Capture the cell that displays the provided text and extract its (X, Y) central coordinate. 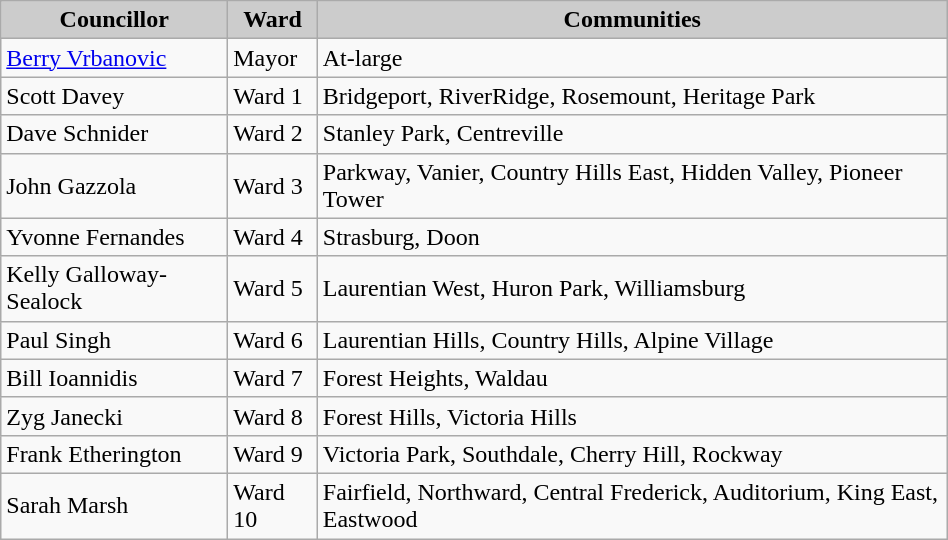
Kelly Galloway-Sealock (114, 288)
Ward 10 (273, 506)
Ward 3 (273, 186)
Strasburg, Doon (632, 237)
Bridgeport, RiverRidge, Rosemount, Heritage Park (632, 96)
Ward 5 (273, 288)
Ward 9 (273, 454)
Councillor (114, 20)
Stanley Park, Centreville (632, 134)
Ward 4 (273, 237)
Fairfield, Northward, Central Frederick, Auditorium, King East, Eastwood (632, 506)
Communities (632, 20)
Ward 6 (273, 340)
Ward 8 (273, 416)
Sarah Marsh (114, 506)
Laurentian Hills, Country Hills, Alpine Village (632, 340)
Mayor (273, 58)
Ward 7 (273, 378)
Forest Hills, Victoria Hills (632, 416)
Laurentian West, Huron Park, Williamsburg (632, 288)
Forest Heights, Waldau (632, 378)
Paul Singh (114, 340)
John Gazzola (114, 186)
Ward 1 (273, 96)
Frank Etherington (114, 454)
At-large (632, 58)
Scott Davey (114, 96)
Ward 2 (273, 134)
Parkway, Vanier, Country Hills East, Hidden Valley, Pioneer Tower (632, 186)
Zyg Janecki (114, 416)
Ward (273, 20)
Victoria Park, Southdale, Cherry Hill, Rockway (632, 454)
Berry Vrbanovic (114, 58)
Dave Schnider (114, 134)
Bill Ioannidis (114, 378)
Yvonne Fernandes (114, 237)
